From the cell containing the given text, extract its center point as (X, Y) coordinate. 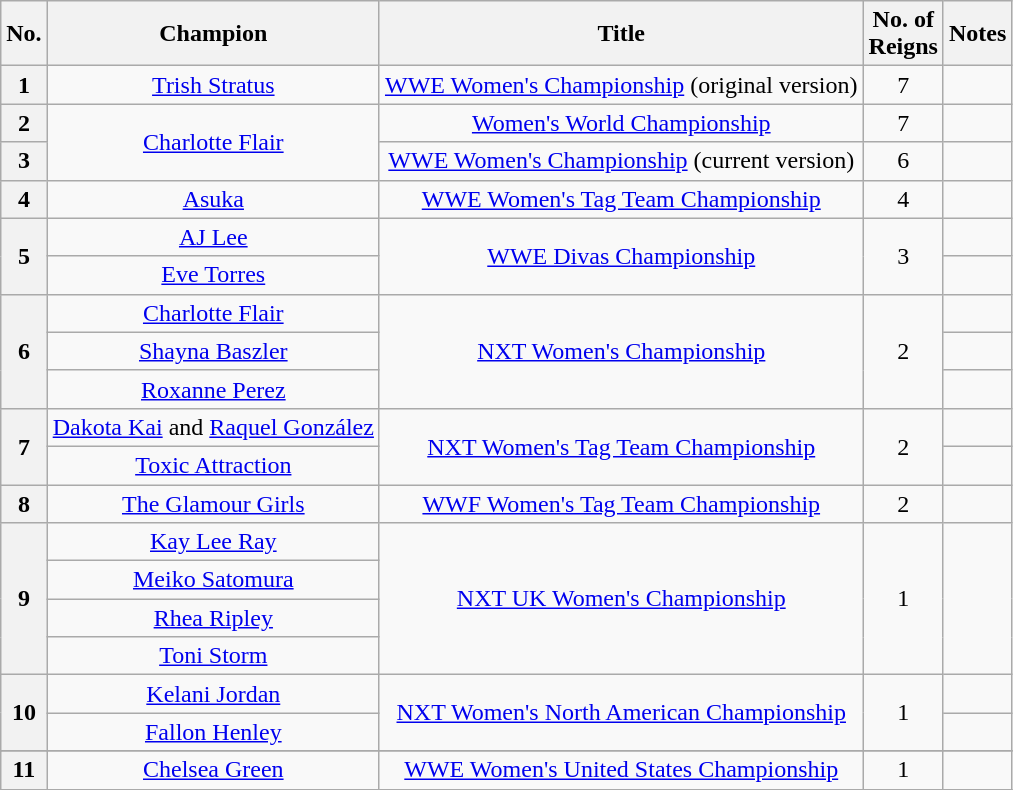
NXT Women's North American Championship (621, 713)
Rhea Ripley (213, 618)
No. (24, 34)
Trish Stratus (213, 85)
10 (24, 713)
Shayna Baszler (213, 351)
NXT Women's Tag Team Championship (621, 446)
Chelsea Green (213, 770)
The Glamour Girls (213, 503)
Title (621, 34)
No. ofReigns (903, 34)
Asuka (213, 199)
NXT Women's Championship (621, 351)
Champion (213, 34)
Toni Storm (213, 656)
Fallon Henley (213, 732)
WWF Women's Tag Team Championship (621, 503)
5 (24, 256)
Eve Torres (213, 275)
WWE Women's Tag Team Championship (621, 199)
Notes (977, 34)
WWE Women's Championship (current version) (621, 161)
WWE Divas Championship (621, 256)
Women's World Championship (621, 123)
Dakota Kai and Raquel González (213, 427)
Kay Lee Ray (213, 542)
8 (24, 503)
Kelani Jordan (213, 694)
NXT UK Women's Championship (621, 599)
11 (24, 770)
WWE Women's Championship (original version) (621, 85)
Meiko Satomura (213, 580)
AJ Lee (213, 237)
WWE Women's United States Championship (621, 770)
Toxic Attraction (213, 465)
Roxanne Perez (213, 389)
9 (24, 599)
